For the text-containing cell, return its midpoint in (X, Y) coordinate format. 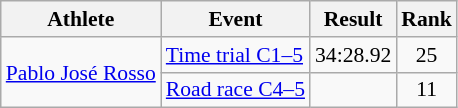
Rank (426, 19)
11 (426, 90)
Time trial C1–5 (236, 55)
Pablo José Rosso (81, 72)
25 (426, 55)
Road race C4–5 (236, 90)
Athlete (81, 19)
Result (353, 19)
34:28.92 (353, 55)
Event (236, 19)
